Scan for the cell matching the given text and deliver its [X, Y] coordinate at center. 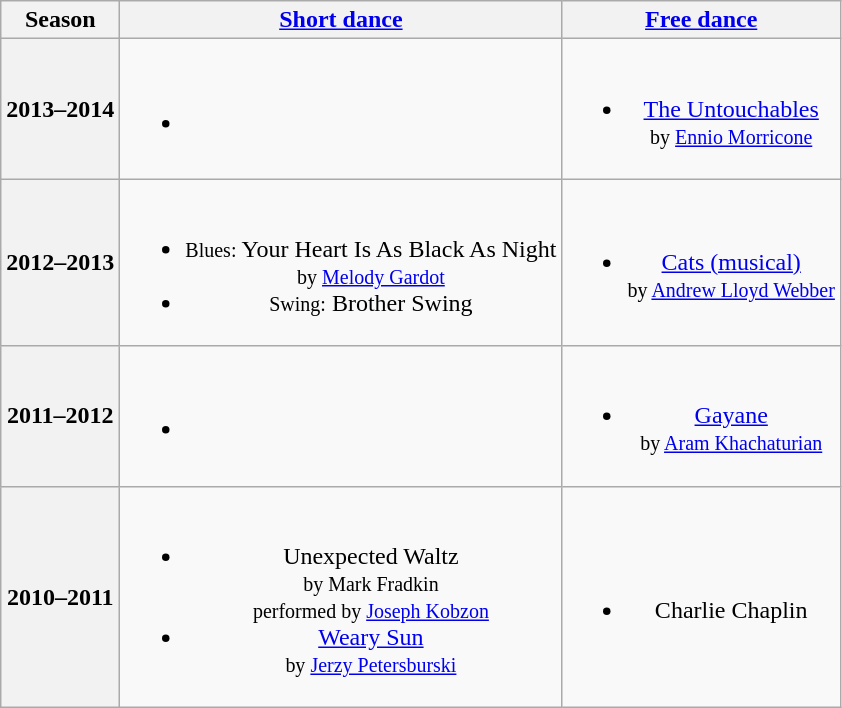
Season [60, 20]
Gayane by Aram Khachaturian [701, 416]
Short dance [341, 20]
2012–2013 [60, 262]
2011–2012 [60, 416]
Unexpected Waltz by Mark Fradkin performed by Joseph Kobzon Weary Sun by Jerzy Petersburski [341, 596]
2013–2014 [60, 109]
Blues: Your Heart Is As Black As Night by Melody Gardot Swing: Brother Swing [341, 262]
Charlie Chaplin [701, 596]
Cats (musical) by Andrew Lloyd Webber [701, 262]
2010–2011 [60, 596]
Free dance [701, 20]
The Untouchables by Ennio Morricone [701, 109]
